Output the [X, Y] coordinate of the center of the cell containing the given text.  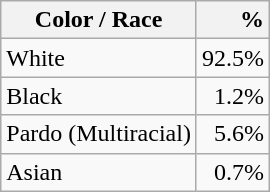
White [99, 58]
Color / Race [99, 20]
1.2% [232, 96]
92.5% [232, 58]
Black [99, 96]
Asian [99, 172]
0.7% [232, 172]
5.6% [232, 134]
Pardo (Multiracial) [99, 134]
% [232, 20]
